Locate the cell with the specified text and output its (x, y) center coordinate. 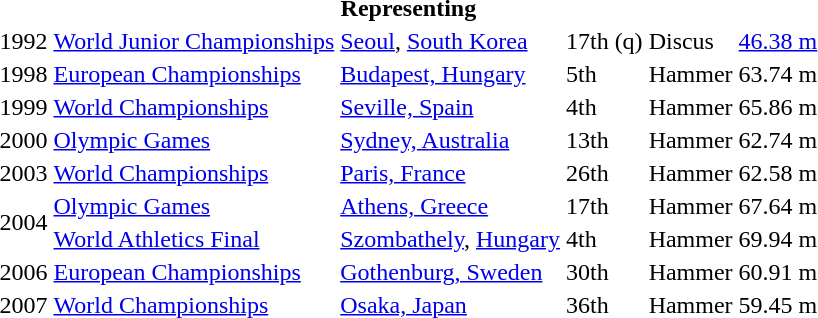
17th (604, 206)
17th (q) (604, 41)
Discus (690, 41)
13th (604, 140)
Szombathely, Hungary (450, 239)
Seville, Spain (450, 107)
Paris, France (450, 173)
Gothenburg, Sweden (450, 272)
26th (604, 173)
Sydney, Australia (450, 140)
World Athletics Final (194, 239)
Seoul, South Korea (450, 41)
Athens, Greece (450, 206)
30th (604, 272)
Budapest, Hungary (450, 74)
5th (604, 74)
World Junior Championships (194, 41)
